Locate the cell with the specified text and output its [x, y] center coordinate. 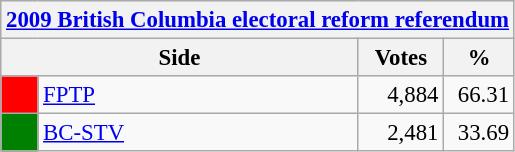
Side [180, 58]
33.69 [480, 133]
FPTP [198, 95]
BC-STV [198, 133]
% [480, 58]
2,481 [401, 133]
66.31 [480, 95]
2009 British Columbia electoral reform referendum [258, 20]
Votes [401, 58]
4,884 [401, 95]
